Extract the [x, y] coordinate from the center of the cell holding the provided text.  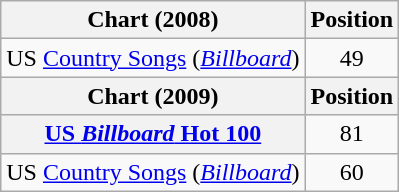
Chart (2009) [153, 96]
60 [352, 172]
Chart (2008) [153, 20]
49 [352, 58]
81 [352, 134]
US Billboard Hot 100 [153, 134]
